Return the (x, y) coordinate for the center point of the cell that contains the specified text.  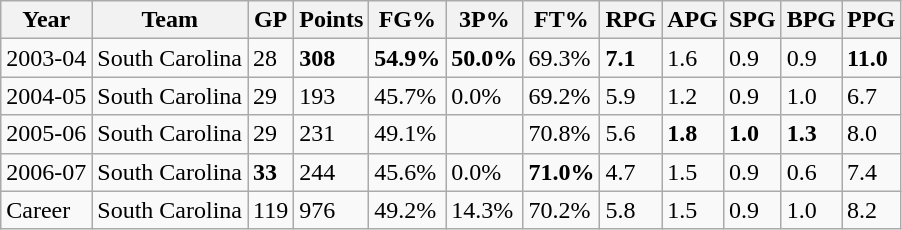
Career (46, 210)
54.9% (408, 58)
8.0 (872, 134)
RPG (631, 20)
45.6% (408, 172)
2004-05 (46, 96)
8.2 (872, 210)
2006-07 (46, 172)
14.3% (484, 210)
BPG (811, 20)
69.2% (562, 96)
Points (332, 20)
69.3% (562, 58)
1.2 (693, 96)
1.8 (693, 134)
11.0 (872, 58)
GP (271, 20)
PPG (872, 20)
231 (332, 134)
308 (332, 58)
7.4 (872, 172)
APG (693, 20)
49.1% (408, 134)
71.0% (562, 172)
33 (271, 172)
5.6 (631, 134)
4.7 (631, 172)
976 (332, 210)
1.6 (693, 58)
6.7 (872, 96)
FT% (562, 20)
193 (332, 96)
70.8% (562, 134)
45.7% (408, 96)
70.2% (562, 210)
49.2% (408, 210)
5.8 (631, 210)
244 (332, 172)
Year (46, 20)
0.6 (811, 172)
SPG (752, 20)
2005-06 (46, 134)
50.0% (484, 58)
119 (271, 210)
Team (170, 20)
3P% (484, 20)
1.3 (811, 134)
FG% (408, 20)
28 (271, 58)
7.1 (631, 58)
5.9 (631, 96)
2003-04 (46, 58)
